Determine the (x, y) coordinate at the center of the cell enclosing the given text.  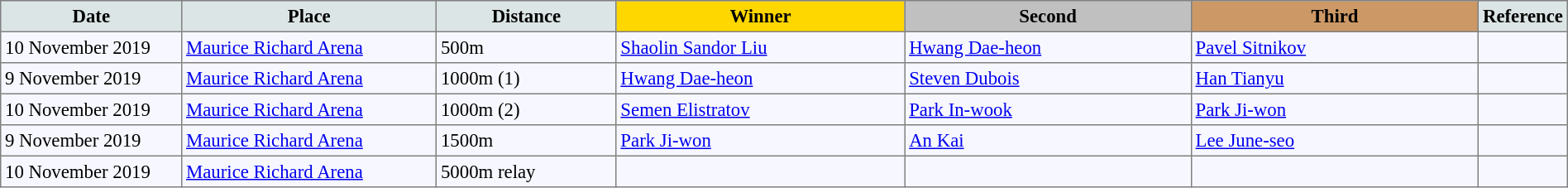
1500m (526, 141)
Distance (526, 17)
Winner (761, 17)
1000m (2) (526, 109)
Date (91, 17)
An Kai (1048, 141)
Place (309, 17)
1000m (1) (526, 79)
Semen Elistratov (761, 109)
Lee June-seo (1335, 141)
Second (1048, 17)
5000m relay (526, 171)
Park In-wook (1048, 109)
Pavel Sitnikov (1335, 47)
Shaolin Sandor Liu (761, 47)
Third (1335, 17)
Reference (1523, 17)
Steven Dubois (1048, 79)
Han Tianyu (1335, 79)
500m (526, 47)
